Find where the given text appears and provide that cell's center as [X, Y] coordinate. 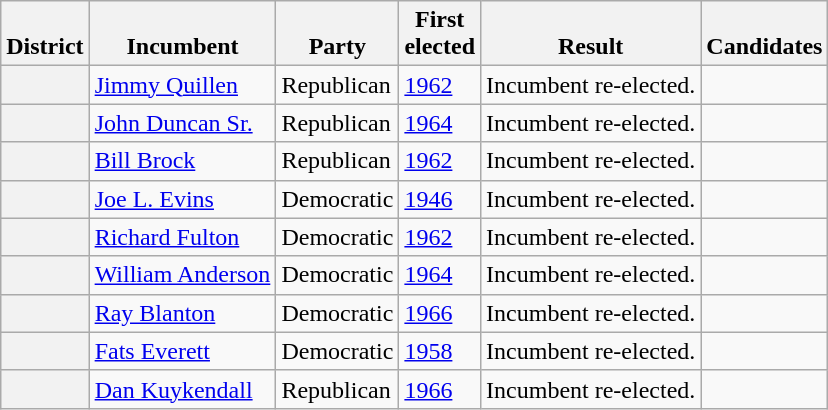
Party [338, 34]
Dan Kuykendall [182, 389]
Firstelected [440, 34]
Incumbent [182, 34]
Joe L. Evins [182, 199]
Fats Everett [182, 351]
Candidates [764, 34]
1946 [440, 199]
Result [591, 34]
1958 [440, 351]
Bill Brock [182, 161]
Jimmy Quillen [182, 85]
Ray Blanton [182, 313]
John Duncan Sr. [182, 123]
William Anderson [182, 275]
District [45, 34]
Richard Fulton [182, 237]
